Find where the given text appears and provide that cell's center as [X, Y] coordinate. 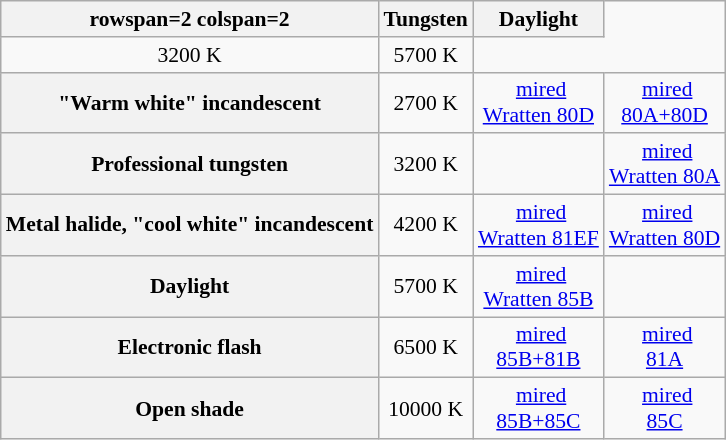
"Warm white" incandescent [190, 102]
miredWratten 85B [538, 286]
mired81A [664, 348]
Tungsten [426, 19]
4200 K [426, 226]
10000 K [426, 408]
Electronic flash [190, 348]
miredWratten 80A [664, 164]
Metal halide, "cool white" incandescent [190, 226]
mired80A+80D [664, 102]
6500 K [426, 348]
Professional tungsten [190, 164]
mired85B+81B [538, 348]
2700 K [426, 102]
rowspan=2 colspan=2 [190, 19]
Open shade [190, 408]
mired85C [664, 408]
miredWratten 81EF [538, 226]
mired85B+85C [538, 408]
